Capture the cell that displays the provided text and extract its [X, Y] central coordinate. 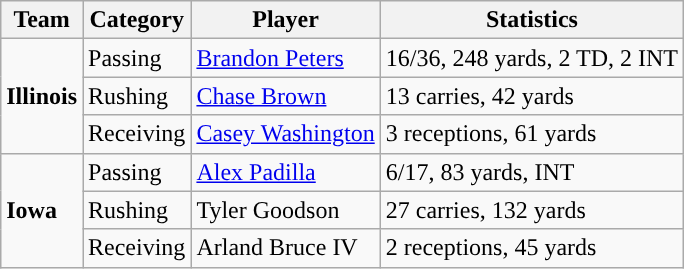
Illinois [42, 96]
Tyler Goodson [286, 210]
6/17, 83 yards, INT [532, 172]
27 carries, 132 yards [532, 210]
2 receptions, 45 yards [532, 248]
3 receptions, 61 yards [532, 134]
Category [137, 20]
Iowa [42, 210]
16/36, 248 yards, 2 TD, 2 INT [532, 58]
Team [42, 20]
Statistics [532, 20]
13 carries, 42 yards [532, 96]
Chase Brown [286, 96]
Player [286, 20]
Alex Padilla [286, 172]
Arland Bruce IV [286, 248]
Brandon Peters [286, 58]
Casey Washington [286, 134]
